Capture the cell that displays the provided text and extract its (x, y) central coordinate. 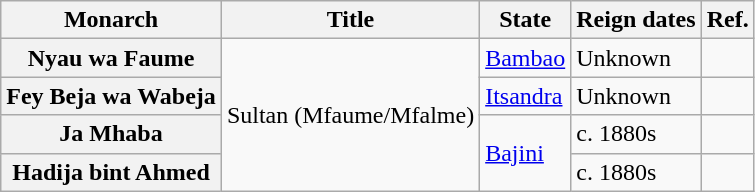
Reign dates (636, 20)
Itsandra (526, 96)
Bajini (526, 153)
Fey Beja wa Wabeja (112, 96)
Title (350, 20)
Bambao (526, 58)
State (526, 20)
Sultan (Mfaume/Mfalme) (350, 115)
Hadija bint Ahmed (112, 172)
Nyau wa Faume (112, 58)
Ja Mhaba (112, 134)
Ref. (728, 20)
Monarch (112, 20)
